Locate the cell with the specified text and output its [x, y] center coordinate. 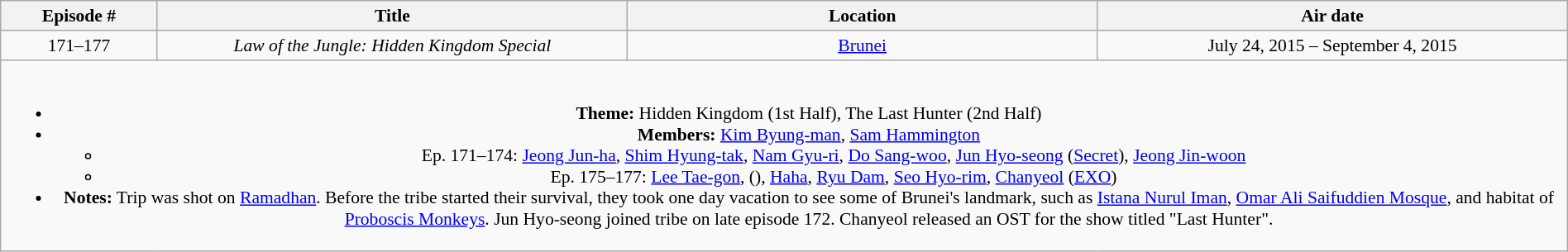
Location [863, 16]
Law of the Jungle: Hidden Kingdom Special [392, 45]
Title [392, 16]
Air date [1332, 16]
Episode # [79, 16]
July 24, 2015 – September 4, 2015 [1332, 45]
Brunei [863, 45]
171–177 [79, 45]
